Detect which cell encompasses the target text, then output its (X, Y) center coordinate. 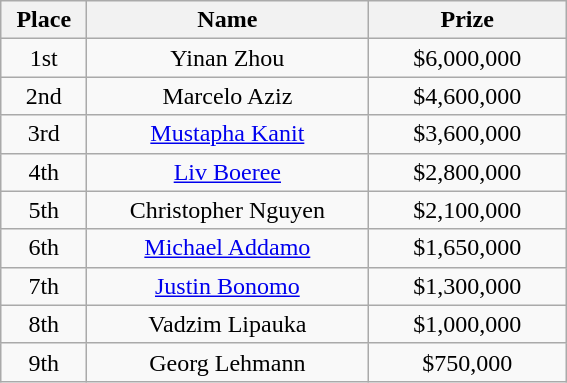
$1,650,000 (468, 248)
8th (44, 324)
$1,000,000 (468, 324)
Justin Bonomo (228, 286)
Michael Addamo (228, 248)
6th (44, 248)
4th (44, 172)
Marcelo Aziz (228, 96)
Name (228, 20)
$750,000 (468, 362)
$1,300,000 (468, 286)
Christopher Nguyen (228, 210)
Mustapha Kanit (228, 134)
Liv Boeree (228, 172)
$4,600,000 (468, 96)
Place (44, 20)
$2,100,000 (468, 210)
7th (44, 286)
9th (44, 362)
1st (44, 58)
3rd (44, 134)
2nd (44, 96)
$6,000,000 (468, 58)
$3,600,000 (468, 134)
Vadzim Lipauka (228, 324)
5th (44, 210)
Prize (468, 20)
$2,800,000 (468, 172)
Yinan Zhou (228, 58)
Georg Lehmann (228, 362)
